For the text-containing cell, return its midpoint in (X, Y) coordinate format. 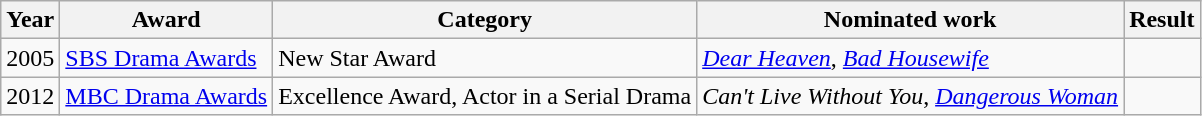
Dear Heaven, Bad Housewife (910, 58)
Can't Live Without You, Dangerous Woman (910, 96)
Award (166, 20)
Result (1162, 20)
Excellence Award, Actor in a Serial Drama (485, 96)
SBS Drama Awards (166, 58)
2005 (30, 58)
New Star Award (485, 58)
Year (30, 20)
MBC Drama Awards (166, 96)
Category (485, 20)
2012 (30, 96)
Nominated work (910, 20)
